Provide the [x, y] coordinate of the cell's center where the given text is located.  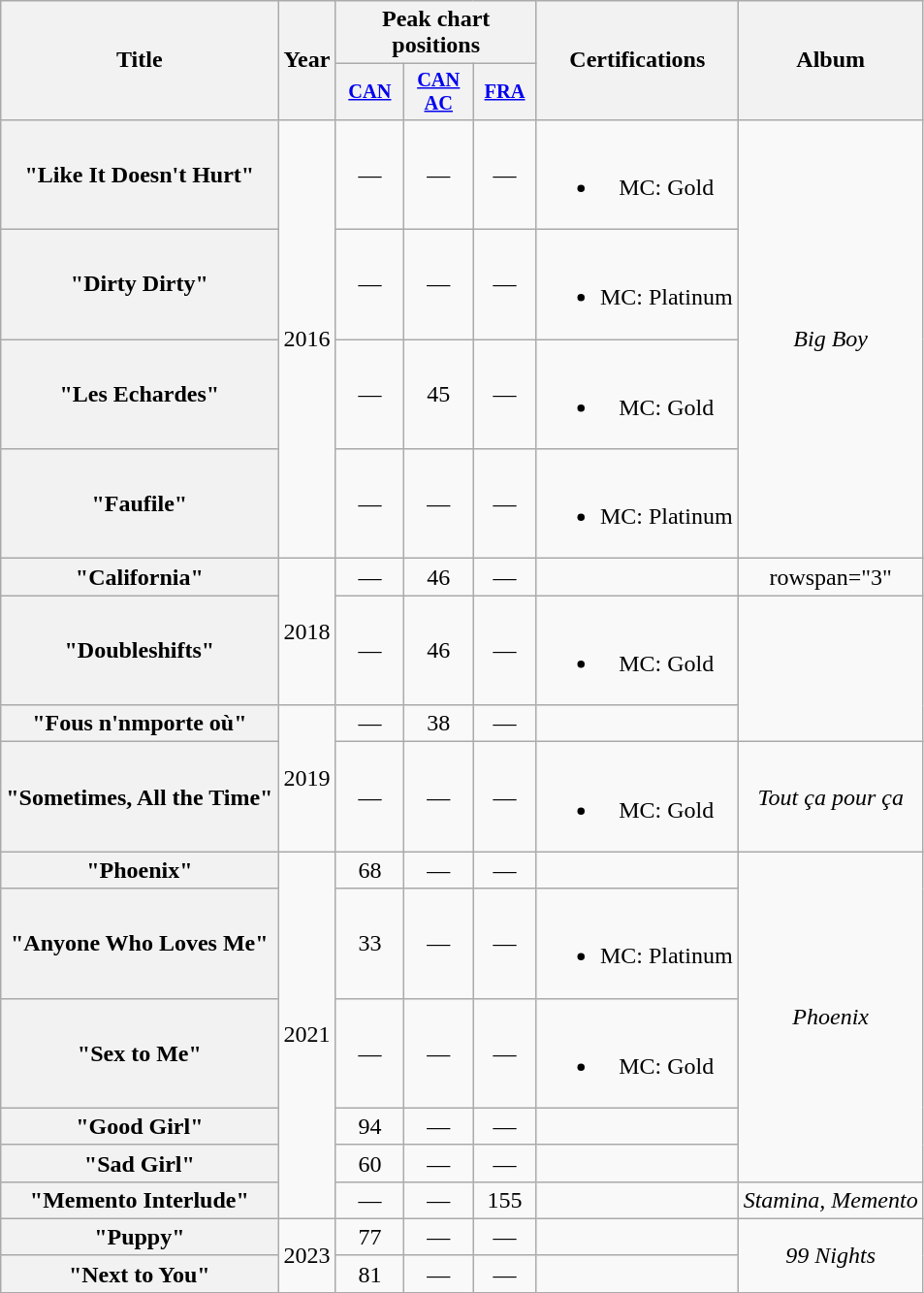
Phoenix [830, 1017]
81 [370, 1274]
94 [370, 1126]
Peak chart positions [436, 33]
68 [370, 870]
2023 [306, 1255]
"Anyone Who Loves Me" [140, 943]
2018 [306, 632]
77 [370, 1237]
rowspan="3" [830, 577]
"Next to You" [140, 1274]
"Fous n'nmporte où" [140, 724]
FRA [505, 92]
"Sex to Me" [140, 1053]
2021 [306, 1035]
"Faufile" [140, 504]
155 [505, 1200]
Certifications [637, 60]
"Good Girl" [140, 1126]
60 [370, 1163]
Stamina, Memento [830, 1200]
CAN [370, 92]
"Puppy" [140, 1237]
Tout ça pour ça [830, 797]
"Like It Doesn't Hurt" [140, 175]
Title [140, 60]
2016 [306, 339]
Album [830, 60]
"Phoenix" [140, 870]
38 [438, 724]
"Dirty Dirty" [140, 285]
"Doubleshifts" [140, 650]
"California" [140, 577]
"Sometimes, All the Time" [140, 797]
Year [306, 60]
Big Boy [830, 339]
45 [438, 394]
99 Nights [830, 1255]
33 [370, 943]
2019 [306, 778]
"Sad Girl" [140, 1163]
"Memento Interlude" [140, 1200]
CAN AC [438, 92]
"Les Echardes" [140, 394]
